Determine the (x, y) coordinate at the center of the cell enclosing the given text.  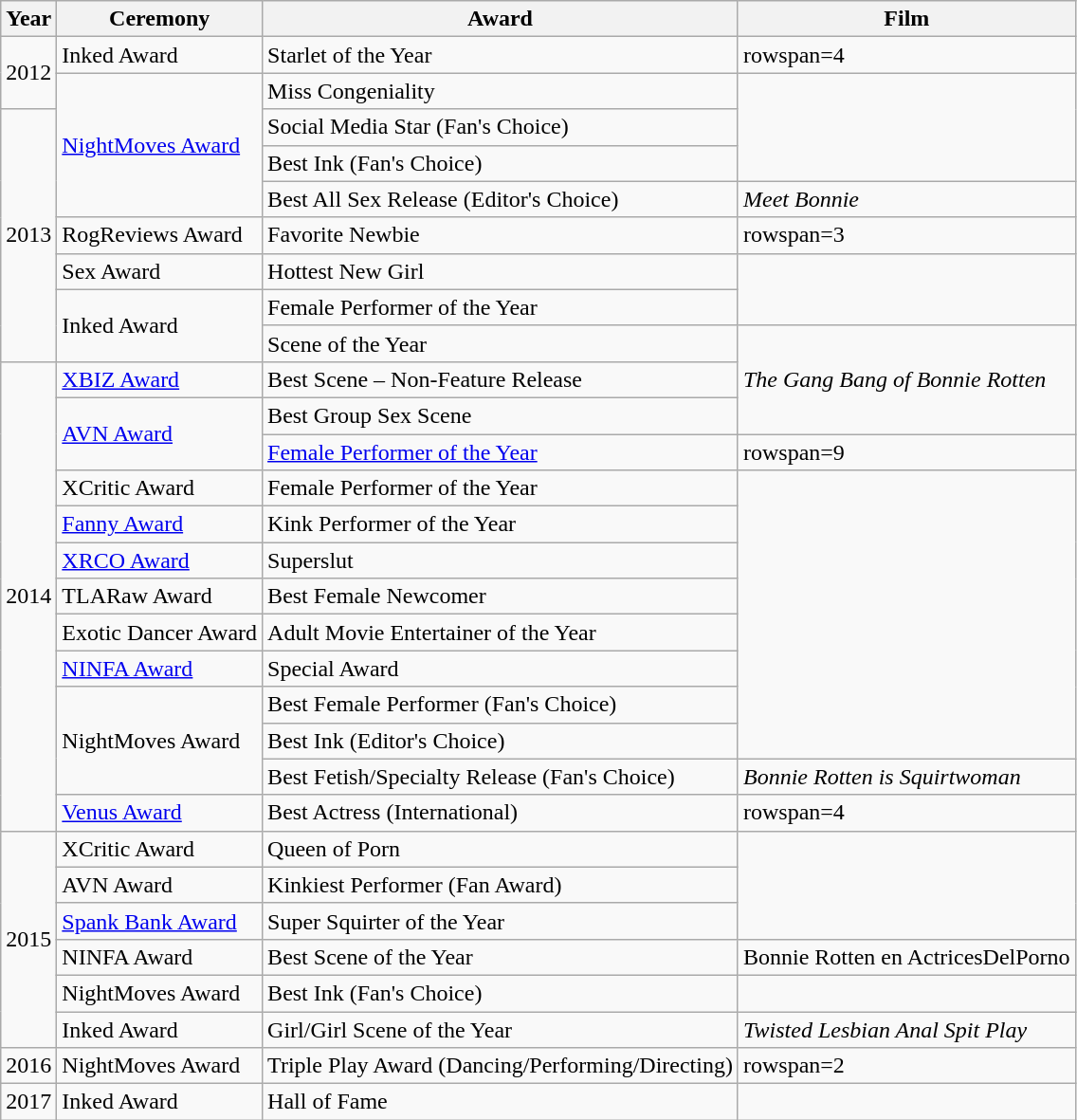
Kink Performer of the Year (501, 524)
Queen of Porn (501, 849)
Award (501, 19)
2017 (28, 1102)
Meet Bonnie (906, 199)
Best Scene of the Year (501, 957)
rowspan=9 (906, 452)
Venus Award (159, 813)
Exotic Dancer Award (159, 633)
Best Ink (Editor's Choice) (501, 741)
Special Award (501, 669)
Best Scene – Non-Feature Release (501, 379)
2015 (28, 939)
The Gang Bang of Bonnie Rotten (906, 379)
rowspan=2 (906, 1066)
2016 (28, 1066)
Spank Bank Award (159, 921)
Hall of Fame (501, 1102)
Hottest New Girl (501, 271)
Best Female Performer (Fan's Choice) (501, 705)
Best All Sex Release (Editor's Choice) (501, 199)
Year (28, 19)
RogReviews Award (159, 235)
Sex Award (159, 271)
Ceremony (159, 19)
Film (906, 19)
Super Squirter of the Year (501, 921)
Fanny Award (159, 524)
2014 (28, 596)
Bonnie Rotten is Squirtwoman (906, 777)
TLARaw Award (159, 597)
Best Actress (International) (501, 813)
XBIZ Award (159, 379)
Favorite Newbie (501, 235)
Girl/Girl Scene of the Year (501, 1029)
Kinkiest Performer (Fan Award) (501, 885)
Twisted Lesbian Anal Spit Play (906, 1029)
Best Group Sex Scene (501, 415)
Triple Play Award (Dancing/Performing/Directing) (501, 1066)
Adult Movie Entertainer of the Year (501, 633)
rowspan=3 (906, 235)
2012 (28, 73)
Scene of the Year (501, 343)
Bonnie Rotten en ActricesDelPorno (906, 957)
Superslut (501, 560)
Social Media Star (Fan's Choice) (501, 127)
XRCO Award (159, 560)
2013 (28, 235)
Best Fetish/Specialty Release (Fan's Choice) (501, 777)
Best Female Newcomer (501, 597)
Miss Congeniality (501, 91)
Starlet of the Year (501, 55)
